Provide the (x, y) coordinate of the cell's center where the given text is located.  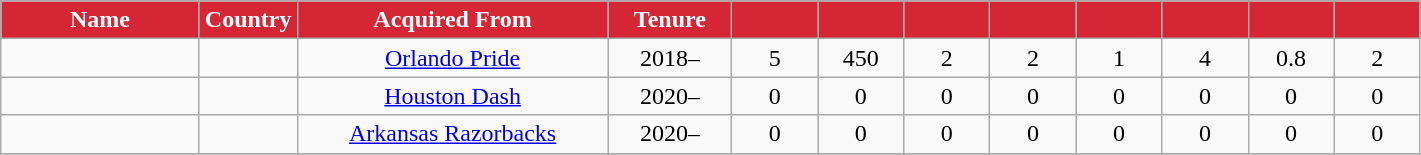
450 (861, 58)
Acquired From (452, 20)
0.8 (1291, 58)
Name (100, 20)
5 (775, 58)
2018– (670, 58)
4 (1205, 58)
Country (248, 20)
Arkansas Razorbacks (452, 134)
Tenure (670, 20)
Houston Dash (452, 96)
Orlando Pride (452, 58)
1 (1119, 58)
